Find where the given text appears and provide that cell's center as [x, y] coordinate. 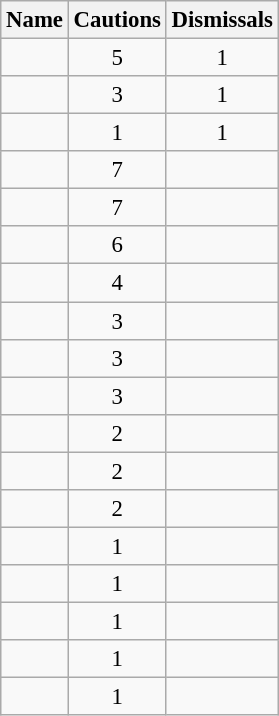
4 [117, 283]
Cautions [117, 20]
6 [117, 245]
5 [117, 58]
Name [35, 20]
Dismissals [222, 20]
